Identify which cell holds the provided text, then report its (X, Y) central coordinate. 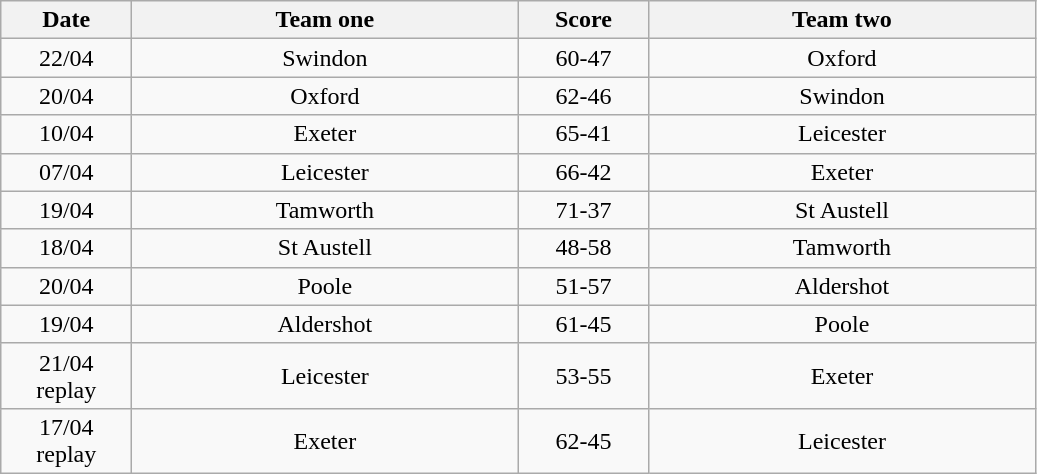
21/04 replay (66, 376)
07/04 (66, 172)
18/04 (66, 248)
71-37 (584, 210)
65-41 (584, 134)
Score (584, 20)
62-45 (584, 440)
61-45 (584, 324)
66-42 (584, 172)
Team one (325, 20)
22/04 (66, 58)
Date (66, 20)
51-57 (584, 286)
17/04 replay (66, 440)
62-46 (584, 96)
53-55 (584, 376)
60-47 (584, 58)
Team two (842, 20)
10/04 (66, 134)
48-58 (584, 248)
